Identify which cell holds the provided text, then report its [X, Y] central coordinate. 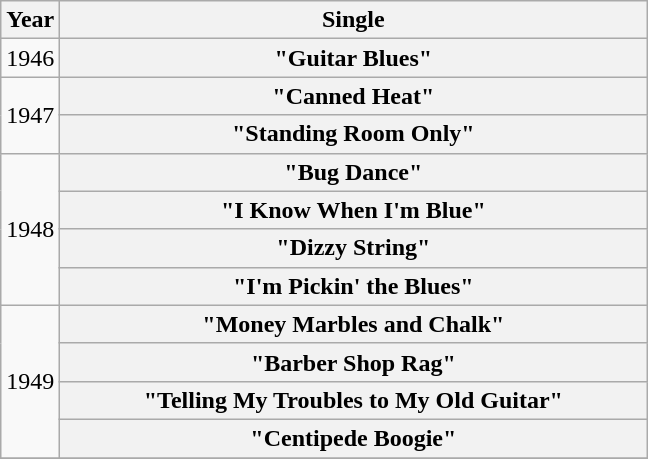
"Barber Shop Rag" [354, 362]
1949 [30, 381]
"Canned Heat" [354, 96]
1947 [30, 115]
"Telling My Troubles to My Old Guitar" [354, 400]
"I'm Pickin' the Blues" [354, 286]
"Bug Dance" [354, 172]
1948 [30, 229]
Year [30, 20]
"Guitar Blues" [354, 58]
"I Know When I'm Blue" [354, 210]
Single [354, 20]
"Dizzy String" [354, 248]
"Money Marbles and Chalk" [354, 324]
"Standing Room Only" [354, 134]
"Centipede Boogie" [354, 438]
1946 [30, 58]
